Find where the given text appears and provide that cell's center as (x, y) coordinate. 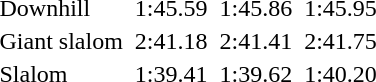
2:41.41 (256, 41)
2:41.18 (171, 41)
